Capture the cell that displays the provided text and extract its [x, y] central coordinate. 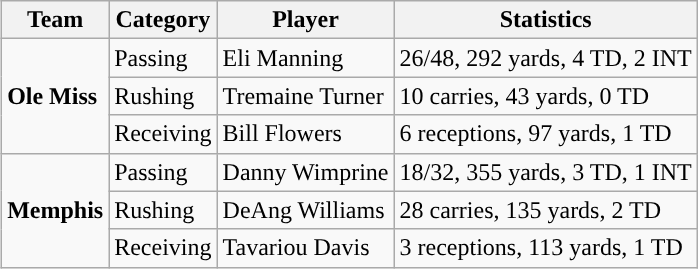
Tremaine Turner [306, 96]
DeAng Williams [306, 210]
Tavariou Davis [306, 248]
6 receptions, 97 yards, 1 TD [546, 134]
18/32, 355 yards, 3 TD, 1 INT [546, 172]
Statistics [546, 20]
28 carries, 135 yards, 2 TD [546, 210]
Bill Flowers [306, 134]
Category [163, 20]
26/48, 292 yards, 4 TD, 2 INT [546, 58]
10 carries, 43 yards, 0 TD [546, 96]
Player [306, 20]
Ole Miss [56, 96]
Team [56, 20]
Eli Manning [306, 58]
Danny Wimprine [306, 172]
Memphis [56, 210]
3 receptions, 113 yards, 1 TD [546, 248]
